Return the (X, Y) coordinate for the center point of the cell that contains the specified text.  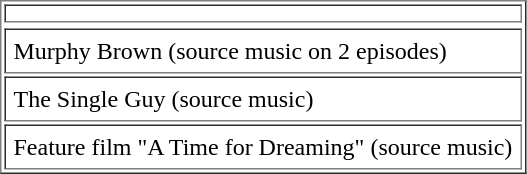
Murphy Brown (source music on 2 episodes) (262, 50)
The Single Guy (source music) (262, 98)
Feature film "A Time for Dreaming" (source music) (262, 146)
